Detect which cell encompasses the target text, then output its (x, y) center coordinate. 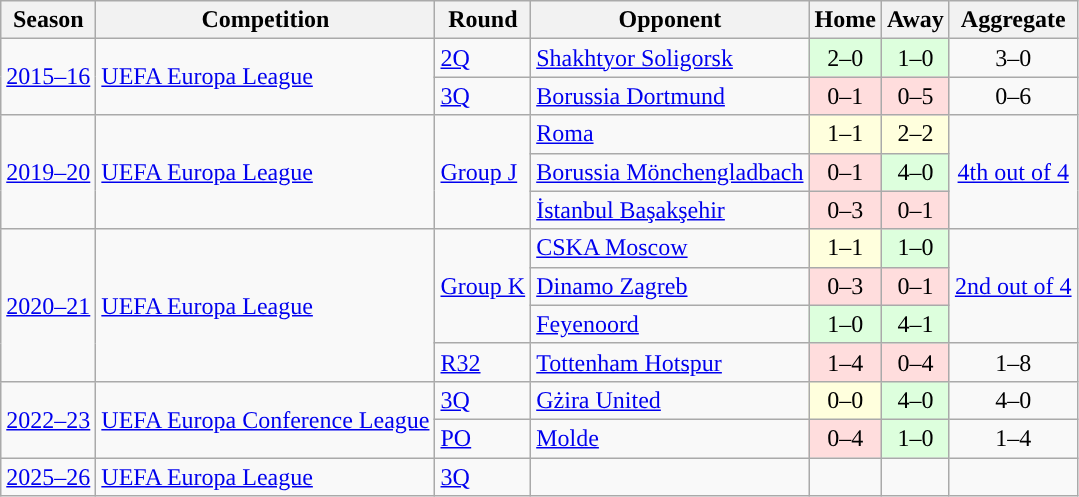
3–0 (1013, 58)
Roma (670, 134)
4–1 (915, 324)
Season (48, 20)
R32 (483, 362)
Gżira United (670, 400)
2nd out of 4 (1013, 286)
2–0 (845, 58)
2020–21 (48, 305)
Tottenham Hotspur (670, 362)
Borussia Mönchengladbach (670, 172)
2022–23 (48, 419)
Borussia Dortmund (670, 96)
0–5 (915, 96)
CSKA Moscow (670, 248)
Competition (266, 20)
Feyenoord (670, 324)
Group K (483, 286)
Dinamo Zagreb (670, 286)
Group J (483, 172)
2025–26 (48, 477)
2015–16 (48, 77)
2Q (483, 58)
0–0 (845, 400)
Opponent (670, 20)
Molde (670, 438)
UEFA Europa Conference League (266, 419)
2–2 (915, 134)
0–6 (1013, 96)
Home (845, 20)
PO (483, 438)
Round (483, 20)
Shakhtyor Soligorsk (670, 58)
4th out of 4 (1013, 172)
Aggregate (1013, 20)
Away (915, 20)
2019–20 (48, 172)
İstanbul Başakşehir (670, 210)
1–8 (1013, 362)
